Provide the (x, y) coordinate of the cell's center where the given text is located.  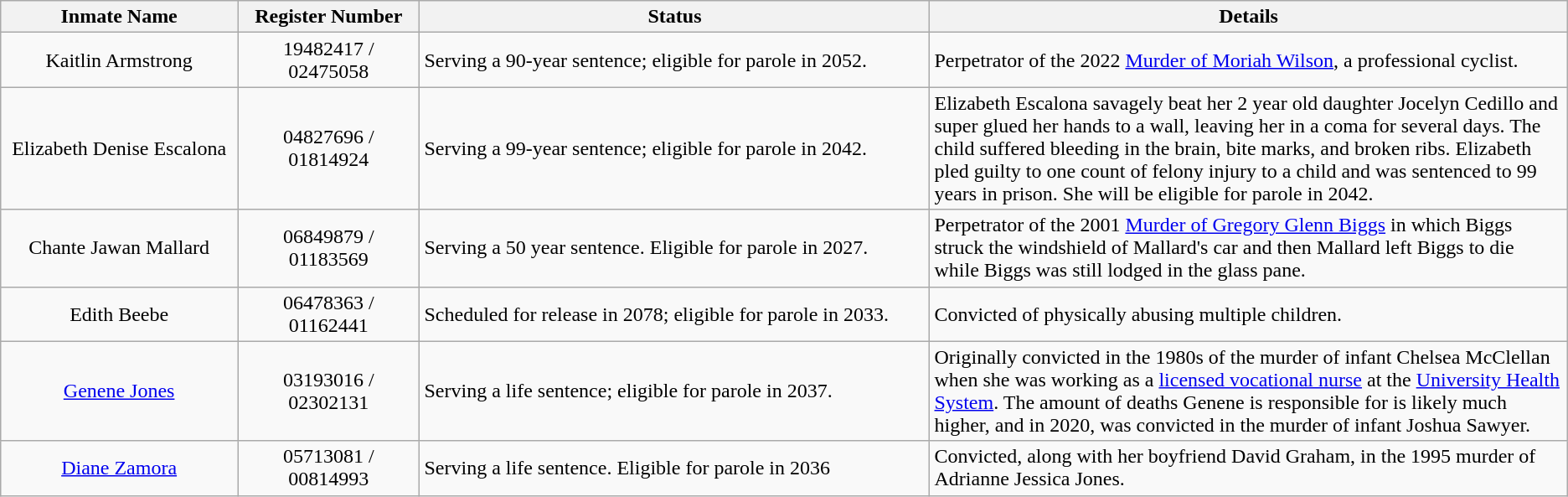
Serving a life sentence. Eligible for parole in 2036 (675, 468)
Diane Zamora (119, 468)
Serving a 50 year sentence. Eligible for parole in 2027. (675, 248)
06849879 / 01183569 (328, 248)
03193016 / 02302131 (328, 391)
19482417 / 02475058 (328, 60)
Status (675, 17)
Elizabeth Denise Escalona (119, 148)
Register Number (328, 17)
Perpetrator of the 2022 Murder of Moriah Wilson, a professional cyclist. (1248, 60)
Kaitlin Armstrong (119, 60)
04827696 / 01814924 (328, 148)
Chante Jawan Mallard (119, 248)
Genene Jones (119, 391)
Serving a life sentence; eligible for parole in 2037. (675, 391)
Scheduled for release in 2078; eligible for parole in 2033. (675, 313)
Serving a 99-year sentence; eligible for parole in 2042. (675, 148)
Inmate Name (119, 17)
05713081 / 00814993 (328, 468)
Details (1248, 17)
06478363 / 01162441 (328, 313)
Convicted of physically abusing multiple children. (1248, 313)
Convicted, along with her boyfriend David Graham, in the 1995 murder of Adrianne Jessica Jones. (1248, 468)
Edith Beebe (119, 313)
Serving a 90-year sentence; eligible for parole in 2052. (675, 60)
